Identify which cell holds the provided text, then report its [x, y] central coordinate. 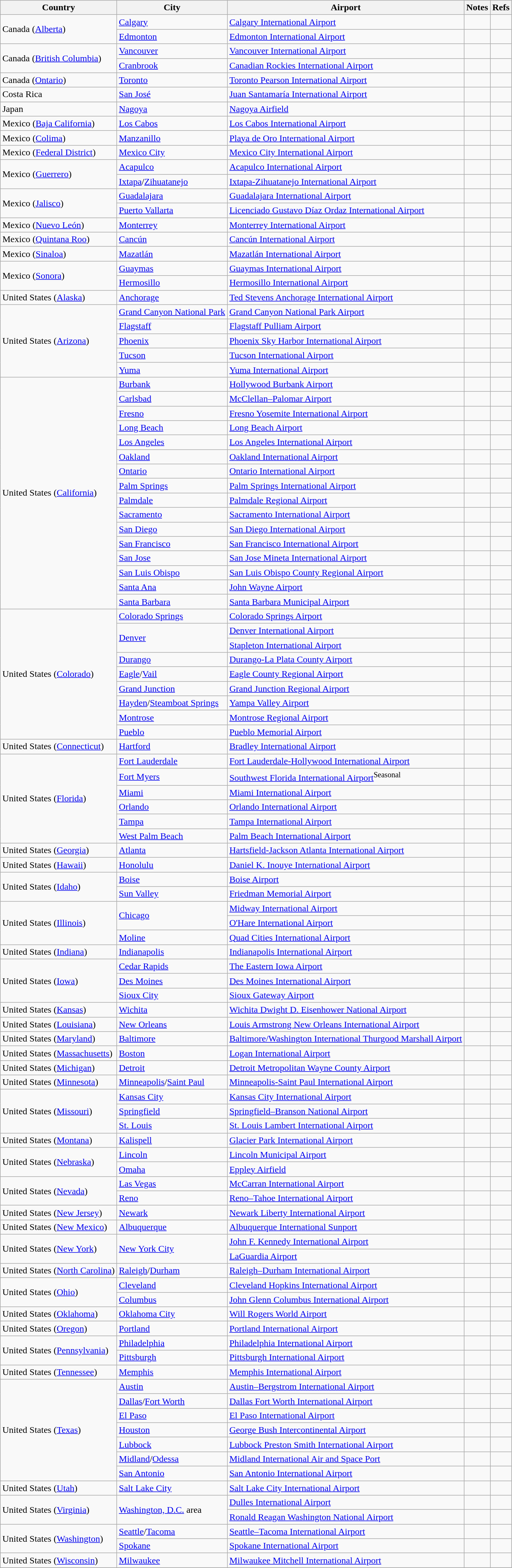
Palmdale [172, 500]
United States (Illinois) [59, 923]
Midland/Odessa [172, 1459]
McClellan–Palomar Airport [345, 399]
Spokane [172, 1546]
Palm Beach International Airport [345, 836]
Baltimore [172, 1039]
Friedman Memorial Airport [345, 894]
Miami [172, 793]
San Luis Obispo County Regional Airport [345, 573]
Houston [172, 1430]
Oakland International Airport [345, 457]
Boise Airport [345, 879]
Canadian Rockies International Airport [345, 65]
Des Moines International Airport [345, 981]
Hartford [172, 747]
Montrose [172, 718]
Hollywood Burbank Airport [345, 384]
Grand Junction Regional Airport [345, 689]
Las Vegas [172, 1184]
United States (Iowa) [59, 981]
City [172, 8]
Calgary [172, 22]
Kalispell [172, 1140]
Los Cabos [172, 123]
Indianapolis [172, 952]
Nagoya Airfield [345, 109]
Fresno [172, 413]
Philadelphia International Airport [345, 1343]
Sacramento [172, 515]
Des Moines [172, 981]
San Diego [172, 529]
Palmdale Regional Airport [345, 500]
Ronald Reagan Washington National Airport [345, 1517]
West Palm Beach [172, 836]
Grand Canyon National Park Airport [345, 312]
Canada (Ontario) [59, 80]
Fort Lauderdale [172, 761]
Albuquerque [172, 1227]
Monterrey [172, 225]
United States (Nebraska) [59, 1162]
Edmonton International Airport [345, 37]
New York City [172, 1249]
San Jose [172, 558]
United States (Georgia) [59, 850]
United States (Oregon) [59, 1329]
Guadalajara [172, 196]
Southwest Florida International AirportSeasonal [345, 777]
Seattle–Tacoma International Airport [345, 1531]
Santa Barbara Municipal Airport [345, 601]
Manzanillo [172, 138]
Memphis International Airport [345, 1372]
Indianapolis International Airport [345, 952]
Oakland [172, 457]
United States (Florida) [59, 799]
Country [59, 8]
United States (Nevada) [59, 1191]
Midland International Air and Space Port [345, 1459]
Baltimore/Washington International Thurgood Marshall Airport [345, 1039]
Sun Valley [172, 894]
Carlsbad [172, 399]
Seattle/Tacoma [172, 1531]
Will Rogers World Airport [345, 1314]
United States (Maryland) [59, 1039]
Canada (Alberta) [59, 29]
Los Cabos International Airport [345, 123]
Denver International Airport [345, 630]
Tampa [172, 821]
Cranbrook [172, 65]
Philadelphia [172, 1343]
Ted Stevens Anchorage International Airport [345, 297]
Palm Springs International Airport [345, 486]
Denver [172, 638]
Chicago [172, 916]
Oklahoma City [172, 1314]
Boston [172, 1053]
San Francisco [172, 544]
Miami International Airport [345, 793]
Phoenix Sky Harbor International Airport [345, 341]
United States (Colorado) [59, 674]
United States (New Jersey) [59, 1212]
Orlando International Airport [345, 807]
Daniel K. Inouye International Airport [345, 865]
O'Hare International Airport [345, 923]
Airport [345, 8]
Long Beach Airport [345, 428]
United States (California) [59, 493]
Licenciado Gustavo Díaz Ordaz International Airport [345, 211]
Juan Santamaría International Airport [345, 94]
Phoenix [172, 341]
Notes [477, 8]
Hayden/Steamboat Springs [172, 703]
Vancouver [172, 51]
Mexico (Jalisco) [59, 203]
St. Louis [172, 1126]
Eagle County Regional Airport [345, 674]
Eagle/Vail [172, 674]
United States (Ohio) [59, 1292]
Cleveland [172, 1285]
Minneapolis/Saint Paul [172, 1082]
Fort Lauderdale-Hollywood International Airport [345, 761]
Hermosillo [172, 283]
Costa Rica [59, 94]
Memphis [172, 1372]
United States (Arizona) [59, 341]
Toronto Pearson International Airport [345, 80]
Stapleton International Airport [345, 645]
United States (Utah) [59, 1488]
United States (Texas) [59, 1430]
Midway International Airport [345, 908]
New Orleans [172, 1024]
Calgary International Airport [345, 22]
El Paso International Airport [345, 1415]
Orlando [172, 807]
Salt Lake City International Airport [345, 1488]
Cancún International Airport [345, 239]
Pueblo [172, 732]
United States (Washington) [59, 1539]
San Jose Mineta International Airport [345, 558]
Palm Springs [172, 486]
Nagoya [172, 109]
Ontario [172, 471]
Anchorage [172, 297]
Reno [172, 1198]
Edmonton [172, 37]
Fort Myers [172, 777]
United States (Alaska) [59, 297]
Austin–Bergstrom International Airport [345, 1386]
Flagstaff Pulliam Airport [345, 326]
Mexico City International Airport [345, 152]
Sioux Gateway Airport [345, 995]
Newark [172, 1212]
Lincoln [172, 1155]
Milwaukee [172, 1560]
San José [172, 94]
Mexico (Sonora) [59, 276]
United States (Montana) [59, 1140]
Springfield–Branson National Airport [345, 1111]
Colorado Springs Airport [345, 616]
Dallas Fort Worth International Airport [345, 1401]
Durango-La Plata County Airport [345, 660]
Yuma International Airport [345, 370]
Pueblo Memorial Airport [345, 732]
Kansas City [172, 1097]
Logan International Airport [345, 1053]
Grand Canyon National Park [172, 312]
Spokane International Airport [345, 1546]
Colorado Springs [172, 616]
United States (Minnesota) [59, 1082]
United States (North Carolina) [59, 1271]
Portland International Airport [345, 1329]
Mazatlán International Airport [345, 254]
United States (New York) [59, 1249]
Hermosillo International Airport [345, 283]
Long Beach [172, 428]
Cedar Rapids [172, 966]
Puerto Vallarta [172, 211]
Refs [501, 8]
Lubbock Preston Smith International Airport [345, 1444]
Salt Lake City [172, 1488]
United States (Missouri) [59, 1111]
Minneapolis-Saint Paul International Airport [345, 1082]
United States (Tennessee) [59, 1372]
United States (Kansas) [59, 1010]
John Glenn Columbus International Airport [345, 1300]
John Wayne Airport [345, 587]
Mexico (Quintana Roo) [59, 239]
Raleigh–Durham International Airport [345, 1271]
Cleveland Hopkins International Airport [345, 1285]
Austin [172, 1386]
Mexico (Sinaloa) [59, 254]
Mazatlán [172, 254]
Eppley Airfield [345, 1169]
Los Angeles International Airport [345, 442]
Hartsfield-Jackson Atlanta International Airport [345, 850]
Mexico (Baja California) [59, 123]
Tucson [172, 355]
United States (Louisiana) [59, 1024]
Monterrey International Airport [345, 225]
Lincoln Municipal Airport [345, 1155]
Playa de Oro International Airport [345, 138]
Springfield [172, 1111]
Montrose Regional Airport [345, 718]
Santa Ana [172, 587]
Glacier Park International Airport [345, 1140]
Guaymas [172, 268]
Milwaukee Mitchell International Airport [345, 1560]
Portland [172, 1329]
Raleigh/Durham [172, 1271]
Wichita [172, 1010]
Columbus [172, 1300]
Newark Liberty International Airport [345, 1212]
San Diego International Airport [345, 529]
United States (Indiana) [59, 952]
San Francisco International Airport [345, 544]
United States (Hawaii) [59, 865]
Moline [172, 937]
San Luis Obispo [172, 573]
Quad Cities International Airport [345, 937]
United States (Pennsylvania) [59, 1350]
Flagstaff [172, 326]
Grand Junction [172, 689]
Ontario International Airport [345, 471]
United States (Virginia) [59, 1510]
San Antonio [172, 1474]
Detroit Metropolitan Wayne County Airport [345, 1068]
Louis Armstrong New Orleans International Airport [345, 1024]
Honolulu [172, 865]
Wichita Dwight D. Eisenhower National Airport [345, 1010]
Omaha [172, 1169]
Vancouver International Airport [345, 51]
Washington, D.C. area [172, 1510]
Los Angeles [172, 442]
United States (Idaho) [59, 887]
Guadalajara International Airport [345, 196]
San Antonio International Airport [345, 1474]
Dallas/Fort Worth [172, 1401]
Albuquerque International Sunport [345, 1227]
Canada (British Columbia) [59, 58]
United States (Michigan) [59, 1068]
Fresno Yosemite International Airport [345, 413]
Cancún [172, 239]
Mexico (Federal District) [59, 152]
Dulles International Airport [345, 1503]
United States (New Mexico) [59, 1227]
Yuma [172, 370]
Detroit [172, 1068]
Pittsburgh [172, 1357]
McCarran International Airport [345, 1184]
Guaymas International Airport [345, 268]
El Paso [172, 1415]
Atlanta [172, 850]
Tampa International Airport [345, 821]
George Bush Intercontinental Airport [345, 1430]
John F. Kennedy International Airport [345, 1242]
Santa Barbara [172, 601]
Sacramento International Airport [345, 515]
Yampa Valley Airport [345, 703]
Bradley International Airport [345, 747]
Mexico (Guerrero) [59, 174]
St. Louis Lambert International Airport [345, 1126]
Kansas City International Airport [345, 1097]
United States (Oklahoma) [59, 1314]
Burbank [172, 384]
United States (Wisconsin) [59, 1560]
Sioux City [172, 995]
Reno–Tahoe International Airport [345, 1198]
Lubbock [172, 1444]
Tucson International Airport [345, 355]
The Eastern Iowa Airport [345, 966]
Ixtapa/Zihuatanejo [172, 182]
LaGuardia Airport [345, 1256]
Acapulco [172, 167]
Mexico (Colima) [59, 138]
Acapulco International Airport [345, 167]
Pittsburgh International Airport [345, 1357]
Ixtapa-Zihuatanejo International Airport [345, 182]
Toronto [172, 80]
Durango [172, 660]
United States (Massachusetts) [59, 1053]
Japan [59, 109]
Boise [172, 879]
United States (Connecticut) [59, 747]
Mexico (Nuevo León) [59, 225]
Mexico City [172, 152]
